Capture the cell that displays the provided text and extract its [X, Y] central coordinate. 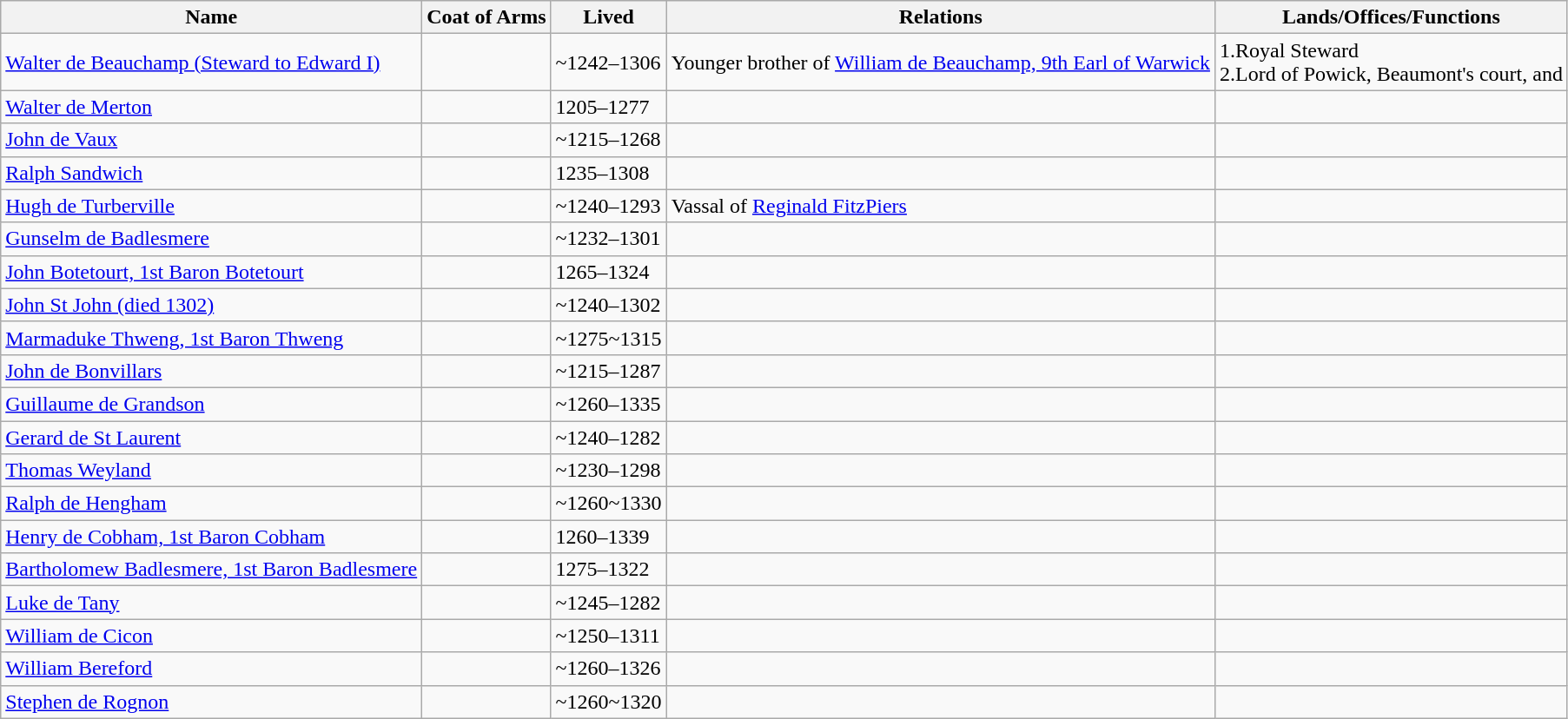
Relations [940, 17]
Luke de Tany [212, 603]
1.Royal Steward2.Lord of Powick, Beaumont's court, and [1391, 63]
Gerard de St Laurent [212, 437]
Lived [608, 17]
~1275~1315 [608, 338]
Gunselm de Badlesmere [212, 239]
Guillaume de Grandson [212, 404]
William Bereford [212, 669]
Stephen de Rognon [212, 702]
1260–1339 [608, 537]
~1240–1293 [608, 206]
~1260–1326 [608, 669]
Coat of Arms [486, 17]
Hugh de Turberville [212, 206]
William de Cicon [212, 636]
Marmaduke Thweng, 1st Baron Thweng [212, 338]
~1215–1287 [608, 371]
~1260~1330 [608, 504]
1275–1322 [608, 570]
John St John (died 1302) [212, 305]
Name [212, 17]
1265–1324 [608, 272]
Ralph de Hengham [212, 504]
Ralph Sandwich [212, 173]
John de Vaux [212, 140]
Bartholomew Badlesmere, 1st Baron Badlesmere [212, 570]
John de Bonvillars [212, 371]
1235–1308 [608, 173]
~1260~1320 [608, 702]
Younger brother of William de Beauchamp, 9th Earl of Warwick [940, 63]
~1232–1301 [608, 239]
~1260–1335 [608, 404]
Henry de Cobham, 1st Baron Cobham [212, 537]
~1230–1298 [608, 471]
1205–1277 [608, 107]
~1240–1282 [608, 437]
Vassal of Reginald FitzPiers [940, 206]
~1242–1306 [608, 63]
~1240–1302 [608, 305]
John Botetourt, 1st Baron Botetourt [212, 272]
Lands/Offices/Functions [1391, 17]
Walter de Merton [212, 107]
~1215–1268 [608, 140]
~1245–1282 [608, 603]
Walter de Beauchamp (Steward to Edward I) [212, 63]
Thomas Weyland [212, 471]
~1250–1311 [608, 636]
